Identify which cell holds the provided text, then report its (x, y) central coordinate. 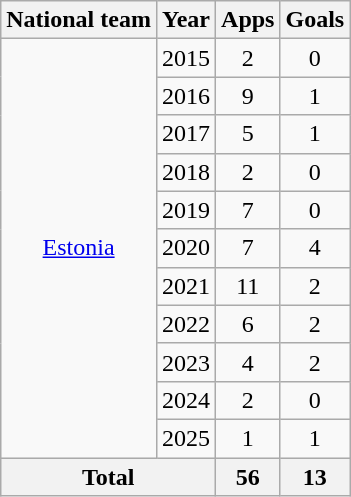
2024 (186, 400)
2020 (186, 248)
2016 (186, 96)
2025 (186, 438)
National team (79, 20)
Goals (315, 20)
56 (248, 477)
5 (248, 134)
2019 (186, 210)
13 (315, 477)
Estonia (79, 248)
2021 (186, 286)
9 (248, 96)
11 (248, 286)
Apps (248, 20)
Year (186, 20)
2017 (186, 134)
2022 (186, 324)
Total (108, 477)
2015 (186, 58)
2023 (186, 362)
2018 (186, 172)
6 (248, 324)
